Search for the cell housing the specified text and yield its [x, y] center coordinate. 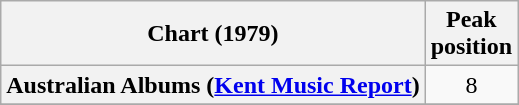
8 [471, 85]
Australian Albums (Kent Music Report) [213, 85]
Peak position [471, 34]
Chart (1979) [213, 34]
